Return [x, y] of the center of cell containing provided text 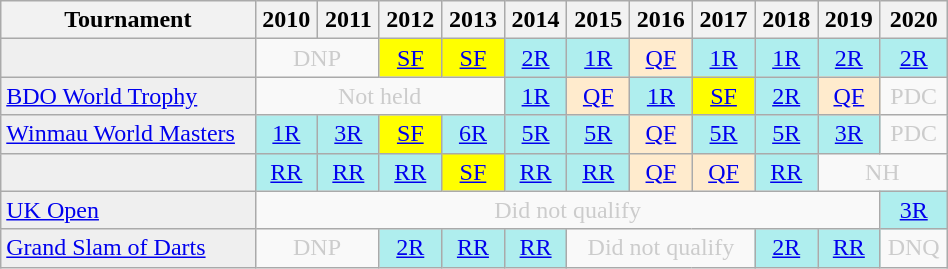
2013 [474, 20]
Winmau World Masters [128, 134]
2011 [348, 20]
2019 [850, 20]
6R [474, 134]
Grand Slam of Darts [128, 248]
Not held [380, 96]
UK Open [128, 210]
NH [883, 172]
2010 [286, 20]
2012 [410, 20]
2016 [662, 20]
Tournament [128, 20]
BDO World Trophy [128, 96]
2017 [724, 20]
2020 [914, 20]
2014 [536, 20]
2018 [786, 20]
2015 [598, 20]
DNQ [914, 248]
